Detect which cell encompasses the target text, then output its [X, Y] center coordinate. 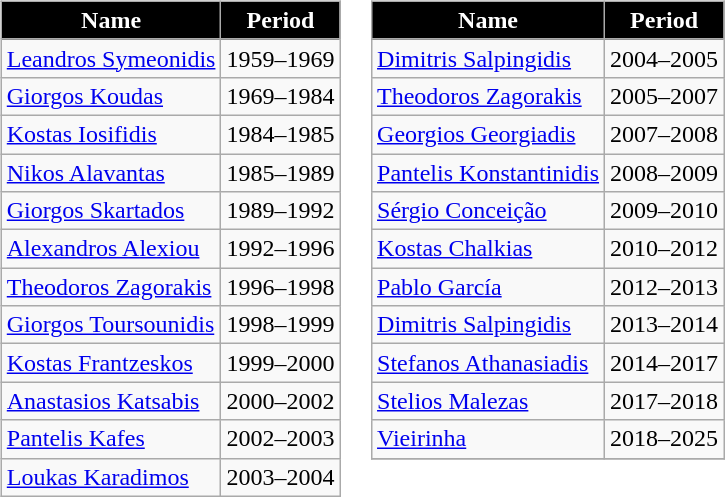
1996–1998 [280, 287]
Giorgos Toursounidis [111, 325]
2013–2014 [664, 325]
Kostas Iosifidis [111, 134]
Loukas Karadimos [111, 477]
1985–1989 [280, 173]
1984–1985 [280, 134]
Georgios Georgiadis [488, 134]
2008–2009 [664, 173]
2012–2013 [664, 287]
1959–1969 [280, 58]
2000–2002 [280, 401]
Kostas Frantzeskos [111, 363]
Alexandros Alexiou [111, 249]
1969–1984 [280, 96]
1999–2000 [280, 363]
2010–2012 [664, 249]
Vieirinha [488, 439]
Stelios Malezas [488, 401]
Leandros Symeonidis [111, 58]
2004–2005 [664, 58]
Sérgio Conceição [488, 211]
2017–2018 [664, 401]
Pantelis Kafes [111, 439]
Giorgos Skartados [111, 211]
2009–2010 [664, 211]
1998–1999 [280, 325]
Pantelis Konstantinidis [488, 173]
Anastasios Katsabis [111, 401]
2005–2007 [664, 96]
Kostas Chalkias [488, 249]
2014–2017 [664, 363]
2003–2004 [280, 477]
Nikos Alavantas [111, 173]
Giorgos Koudas [111, 96]
2018–2025 [664, 439]
Stefanos Athanasiadis [488, 363]
2002–2003 [280, 439]
Pablo García [488, 287]
1992–1996 [280, 249]
2007–2008 [664, 134]
1989–1992 [280, 211]
